Identify which cell holds the provided text, then report its [x, y] central coordinate. 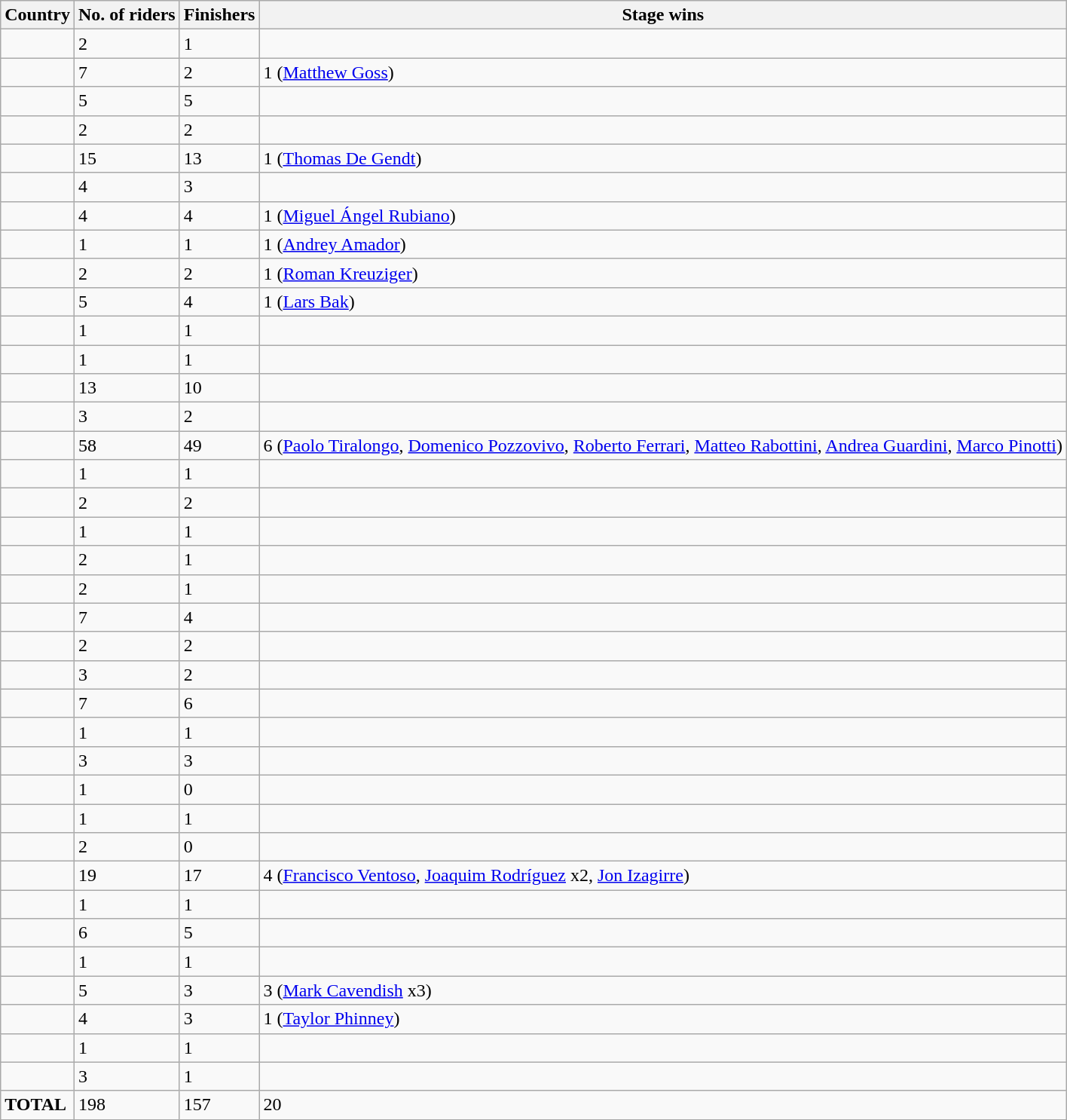
17 [219, 876]
19 [127, 876]
6 (Paolo Tiralongo, Domenico Pozzovivo, Roberto Ferrari, Matteo Rabottini, Andrea Guardini, Marco Pinotti) [663, 445]
49 [219, 445]
157 [219, 1105]
1 (Thomas De Gendt) [663, 158]
Finishers [219, 15]
Country [38, 15]
1 (Miguel Ángel Rubiano) [663, 216]
198 [127, 1105]
1 (Matthew Goss) [663, 72]
20 [663, 1105]
4 (Francisco Ventoso, Joaquim Rodríguez x2, Jon Izagirre) [663, 876]
TOTAL [38, 1105]
3 (Mark Cavendish x3) [663, 990]
1 (Lars Bak) [663, 301]
15 [127, 158]
1 (Roman Kreuziger) [663, 273]
58 [127, 445]
No. of riders [127, 15]
1 (Taylor Phinney) [663, 1019]
10 [219, 388]
Stage wins [663, 15]
1 (Andrey Amador) [663, 244]
